From the cell containing the given text, extract its center point as [x, y] coordinate. 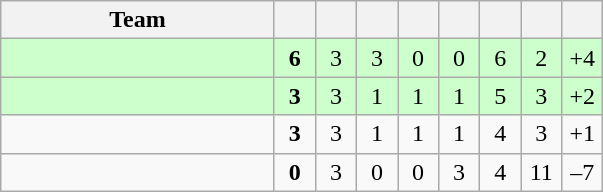
11 [542, 172]
+1 [582, 134]
5 [500, 96]
–7 [582, 172]
2 [542, 58]
+2 [582, 96]
+4 [582, 58]
Team [138, 20]
